Extract the (x, y) coordinate from the center of the cell holding the provided text.  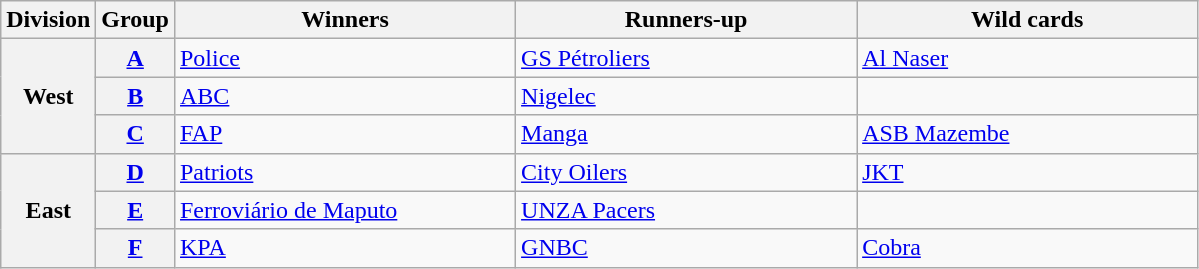
ASB Mazembe (1028, 134)
Ferroviário de Maputo (344, 210)
C (136, 134)
Patriots (344, 172)
Cobra (1028, 248)
Winners (344, 20)
East (48, 210)
Police (344, 58)
Group (136, 20)
B (136, 96)
E (136, 210)
Runners-up (686, 20)
JKT (1028, 172)
F (136, 248)
UNZA Pacers (686, 210)
Nigelec (686, 96)
GNBC (686, 248)
D (136, 172)
KPA (344, 248)
A (136, 58)
City Oilers (686, 172)
Manga (686, 134)
Division (48, 20)
ABC (344, 96)
FAP (344, 134)
West (48, 96)
GS Pétroliers (686, 58)
Wild cards (1028, 20)
Al Naser (1028, 58)
